From the cell containing the given text, extract its center point as [X, Y] coordinate. 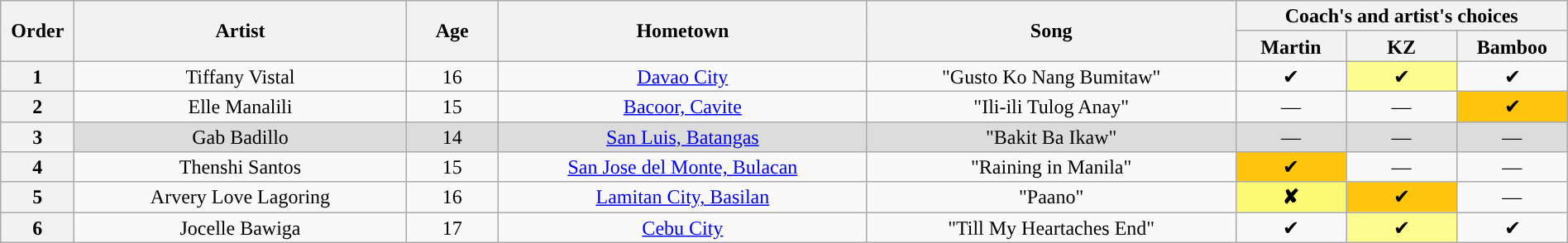
"Gusto Ko Nang Bumitaw" [1051, 76]
Elle Manalili [240, 106]
"Raining in Manila" [1051, 167]
Artist [240, 31]
Hometown [682, 31]
Arvery Love Lagoring [240, 197]
6 [38, 228]
2 [38, 106]
Jocelle Bawiga [240, 228]
KZ [1402, 46]
Tiffany Vistal [240, 76]
Bamboo [1512, 46]
17 [452, 228]
14 [452, 137]
Song [1051, 31]
4 [38, 167]
5 [38, 197]
San Luis, Batangas [682, 137]
"Till My Heartaches End" [1051, 228]
Gab Badillo [240, 137]
Cebu City [682, 228]
"Bakit Ba Ikaw" [1051, 137]
Thenshi Santos [240, 167]
✘ [1291, 197]
Age [452, 31]
Lamitan City, Basilan [682, 197]
Martin [1291, 46]
Coach's and artist's choices [1401, 17]
Order [38, 31]
3 [38, 137]
San Jose del Monte, Bulacan [682, 167]
"Ili-ili Tulog Anay" [1051, 106]
Davao City [682, 76]
Bacoor, Cavite [682, 106]
"Paano" [1051, 197]
1 [38, 76]
